Search for the cell housing the specified text and yield its [X, Y] center coordinate. 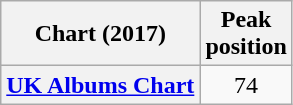
74 [246, 85]
UK Albums Chart [100, 85]
Peakposition [246, 34]
Chart (2017) [100, 34]
